Extract the [x, y] coordinate from the center of the cell holding the provided text.  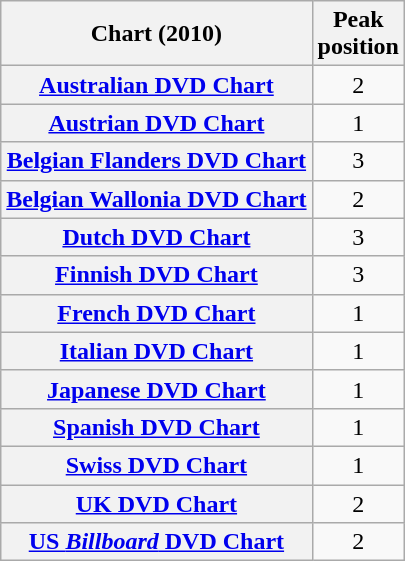
Australian DVD Chart [156, 85]
Dutch DVD Chart [156, 237]
Belgian Wallonia DVD Chart [156, 199]
US Billboard DVD Chart [156, 542]
Spanish DVD Chart [156, 427]
Finnish DVD Chart [156, 275]
French DVD Chart [156, 313]
Italian DVD Chart [156, 351]
Belgian Flanders DVD Chart [156, 161]
Chart (2010) [156, 34]
Swiss DVD Chart [156, 465]
UK DVD Chart [156, 503]
Austrian DVD Chart [156, 123]
Peakposition [358, 34]
Japanese DVD Chart [156, 389]
